Locate the cell with the specified text and output its [X, Y] center coordinate. 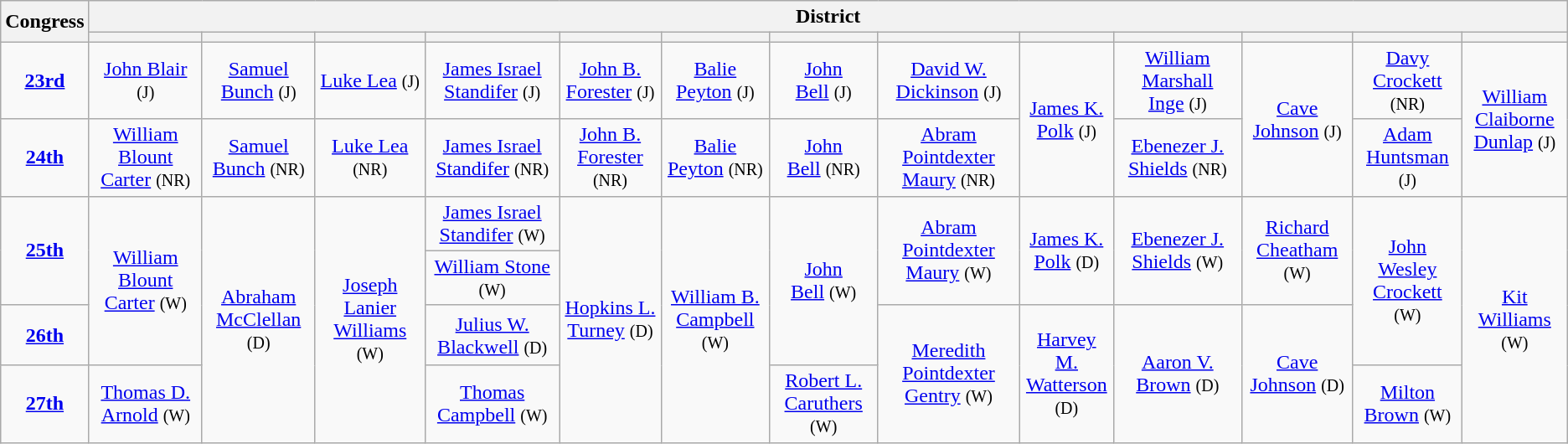
MeredithPointdexterGentry (W) [948, 374]
26th [45, 335]
Luke Lea (NR) [370, 157]
James K.Polk (D) [1066, 250]
Abram PointdexterMaury (W) [948, 250]
RichardCheatham (W) [1297, 250]
William Stone (W) [493, 278]
CaveJohnson (D) [1297, 374]
AbrahamMcClellan (D) [258, 319]
Hopkins L.Turney (D) [610, 319]
District [828, 17]
AdamHuntsman (J) [1407, 157]
Robert L.Caruthers (W) [824, 404]
WilliamClaiborneDunlap (J) [1514, 119]
Luke Lea (J) [370, 80]
Julius W.Blackwell (D) [493, 335]
24th [45, 157]
BaliePeyton (NR) [715, 157]
KitWilliams (W) [1514, 319]
James IsraelStandifer (W) [493, 223]
DavyCrockett (NR) [1407, 80]
James K.Polk (J) [1066, 119]
Ebenezer J.Shields (NR) [1178, 157]
John Blair (J) [146, 80]
Thomas D.Arnold (W) [146, 404]
John B.Forester (NR) [610, 157]
John B.Forester (J) [610, 80]
BaliePeyton (J) [715, 80]
Abram PointdexterMaury (NR) [948, 157]
David W.Dickinson (J) [948, 80]
Joseph LanierWilliams (W) [370, 319]
27th [45, 404]
Congress [45, 22]
William MarshallInge (J) [1178, 80]
William BlountCarter (NR) [146, 157]
SamuelBunch (NR) [258, 157]
JohnBell (NR) [824, 157]
John WesleyCrockett (W) [1407, 281]
Ebenezer J.Shields (W) [1178, 250]
William B.Campbell (W) [715, 319]
SamuelBunch (J) [258, 80]
Harvey M.Watterson(D) [1066, 374]
CaveJohnson (J) [1297, 119]
JohnBell (J) [824, 80]
Aaron V.Brown (D) [1178, 374]
23rd [45, 80]
James IsraelStandifer (J) [493, 80]
James IsraelStandifer (NR) [493, 157]
JohnBell (W) [824, 281]
ThomasCampbell (W) [493, 404]
25th [45, 250]
MiltonBrown (W) [1407, 404]
William BlountCarter (W) [146, 281]
